Locate the cell with the specified text and output its [X, Y] center coordinate. 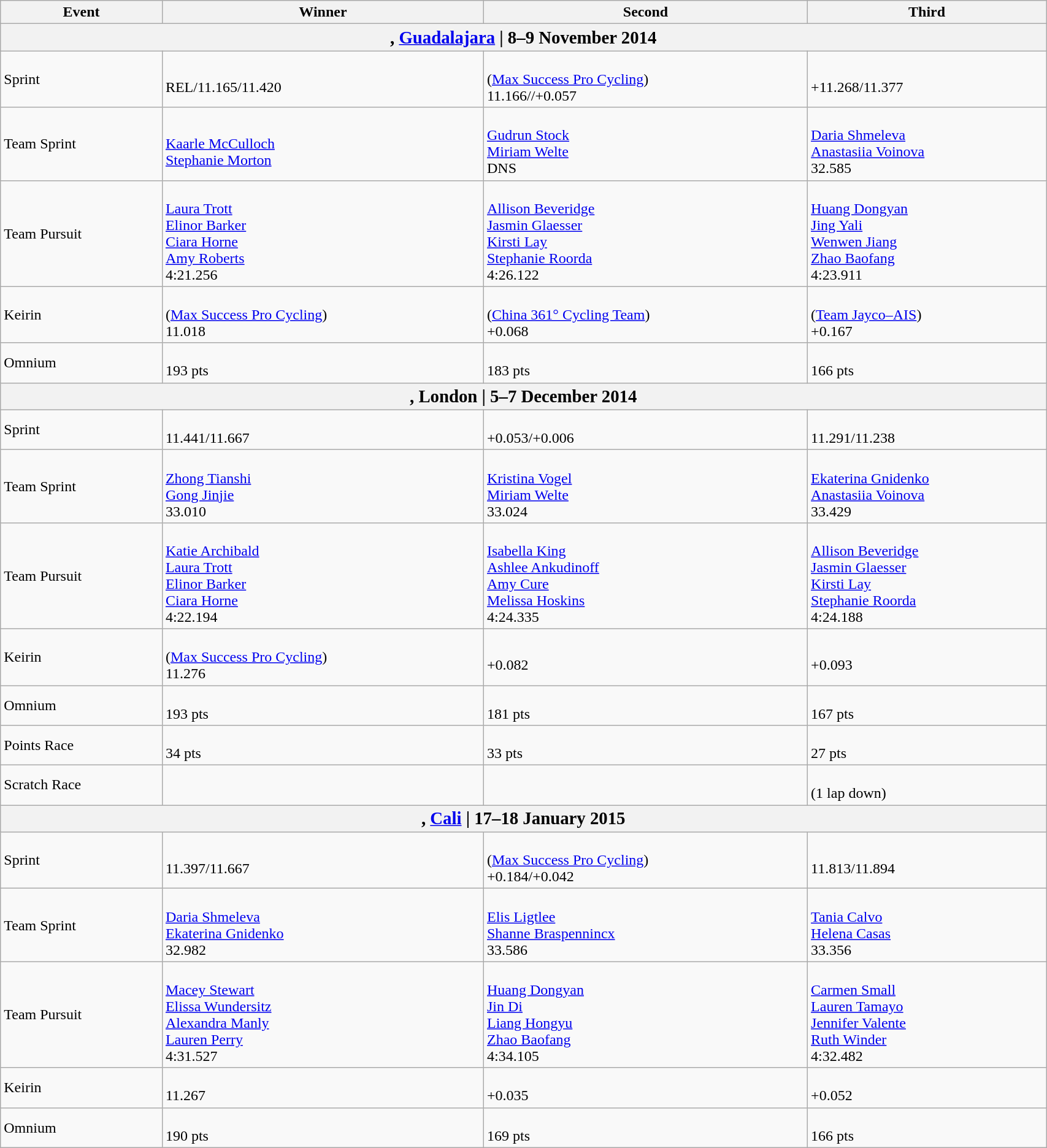
, Cali | 17–18 January 2015 [524, 819]
(China 361° Cycling Team)+0.068 [645, 315]
Event [82, 12]
169 pts [645, 1127]
Katie ArchibaldLaura TrottElinor BarkerCiara Horne4:22.194 [323, 575]
Elis LigtleeShanne Braspennincx33.586 [645, 925]
34 pts [323, 746]
(Max Success Pro Cycling)11.018 [323, 315]
+0.052 [927, 1088]
+0.093 [927, 657]
(1 lap down) [927, 785]
11.813/11.894 [927, 860]
Kristina VogelMiriam Welte33.024 [645, 486]
Tania CalvoHelena Casas33.356 [927, 925]
11.267 [323, 1088]
181 pts [645, 705]
Daria ShmelevaEkaterina Gnidenko32.982 [323, 925]
27 pts [927, 746]
11.397/11.667 [323, 860]
Laura TrottElinor BarkerCiara HorneAmy Roberts4:21.256 [323, 233]
11.291/11.238 [927, 429]
183 pts [645, 363]
33 pts [645, 746]
+0.035 [645, 1088]
(Team Jayco–AIS)+0.167 [927, 315]
+0.082 [645, 657]
+11.268/11.377 [927, 79]
Ekaterina GnidenkoAnastasiia Voinova33.429 [927, 486]
Macey StewartElissa WundersitzAlexandra ManlyLauren Perry4:31.527 [323, 1014]
Allison BeveridgeJasmin GlaesserKirsti LayStephanie Roorda4:24.188 [927, 575]
Carmen SmallLauren TamayoJennifer ValenteRuth Winder4:32.482 [927, 1014]
Scratch Race [82, 785]
Kaarle McCullochStephanie Morton [323, 143]
190 pts [323, 1127]
Daria ShmelevaAnastasiia Voinova32.585 [927, 143]
Second [645, 12]
(Max Success Pro Cycling)11.166//+0.057 [645, 79]
Gudrun StockMiriam WelteDNS [645, 143]
11.441/11.667 [323, 429]
(Max Success Pro Cycling)+0.184/+0.042 [645, 860]
Zhong TianshiGong Jinjie33.010 [323, 486]
Huang DongyanJin DiLiang HongyuZhao Baofang4:34.105 [645, 1014]
167 pts [927, 705]
Third [927, 12]
, Guadalajara | 8–9 November 2014 [524, 37]
Winner [323, 12]
, London | 5–7 December 2014 [524, 396]
Huang DongyanJing YaliWenwen JiangZhao Baofang4:23.911 [927, 233]
Allison BeveridgeJasmin GlaesserKirsti LayStephanie Roorda4:26.122 [645, 233]
Isabella KingAshlee AnkudinoffAmy CureMelissa Hoskins4:24.335 [645, 575]
(Max Success Pro Cycling)11.276 [323, 657]
REL/11.165/11.420 [323, 79]
+0.053/+0.006 [645, 429]
Points Race [82, 746]
